Provide the (X, Y) coordinate of the cell's center where the given text is located.  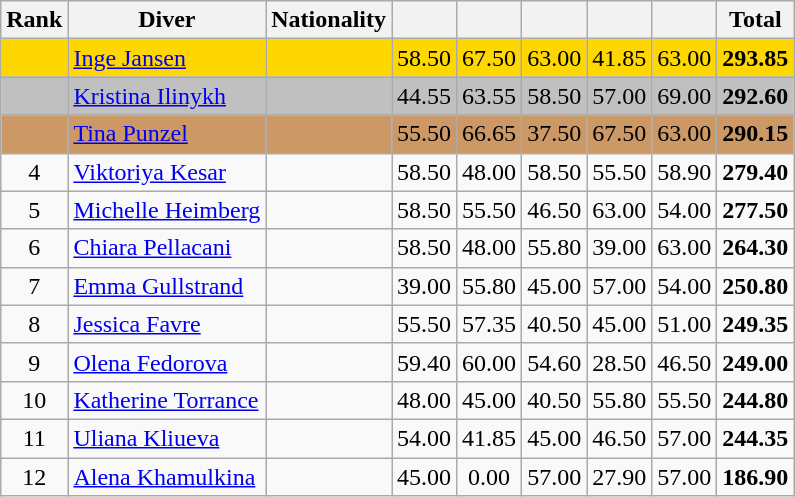
66.65 (490, 134)
277.50 (756, 210)
11 (34, 438)
Olena Fedorova (167, 362)
28.50 (620, 362)
Nationality (329, 20)
Inge Jansen (167, 58)
Kristina Ilinykh (167, 96)
12 (34, 477)
Katherine Torrance (167, 400)
Total (756, 20)
292.60 (756, 96)
59.40 (424, 362)
Emma Gullstrand (167, 286)
6 (34, 248)
58.90 (684, 172)
249.35 (756, 324)
37.50 (554, 134)
Rank (34, 20)
51.00 (684, 324)
63.55 (490, 96)
Tina Punzel (167, 134)
264.30 (756, 248)
250.80 (756, 286)
10 (34, 400)
0.00 (490, 477)
290.15 (756, 134)
44.55 (424, 96)
249.00 (756, 362)
4 (34, 172)
Alena Khamulkina (167, 477)
Michelle Heimberg (167, 210)
Diver (167, 20)
57.35 (490, 324)
9 (34, 362)
279.40 (756, 172)
244.35 (756, 438)
186.90 (756, 477)
7 (34, 286)
60.00 (490, 362)
54.60 (554, 362)
Jessica Favre (167, 324)
69.00 (684, 96)
293.85 (756, 58)
5 (34, 210)
27.90 (620, 477)
244.80 (756, 400)
Viktoriya Kesar (167, 172)
8 (34, 324)
Chiara Pellacani (167, 248)
Uliana Kliueva (167, 438)
